Search for the cell housing the specified text and yield its (X, Y) center coordinate. 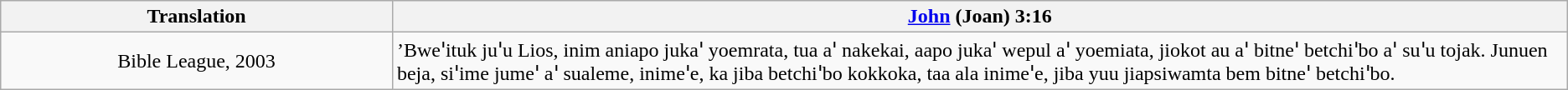
Bible League, 2003 (197, 61)
John (Joan) 3:16 (980, 17)
Translation (197, 17)
